Capture the cell that displays the provided text and extract its (x, y) central coordinate. 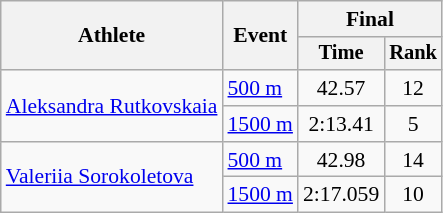
Time (341, 54)
12 (413, 88)
Valeriia Sorokoletova (112, 178)
5 (413, 124)
14 (413, 160)
2:17.059 (341, 195)
Athlete (112, 36)
42.57 (341, 88)
2:13.41 (341, 124)
Aleksandra Rutkovskaia (112, 106)
Final (370, 19)
42.98 (341, 160)
10 (413, 195)
Rank (413, 54)
Event (260, 36)
